Detect which cell encompasses the target text, then output its (X, Y) center coordinate. 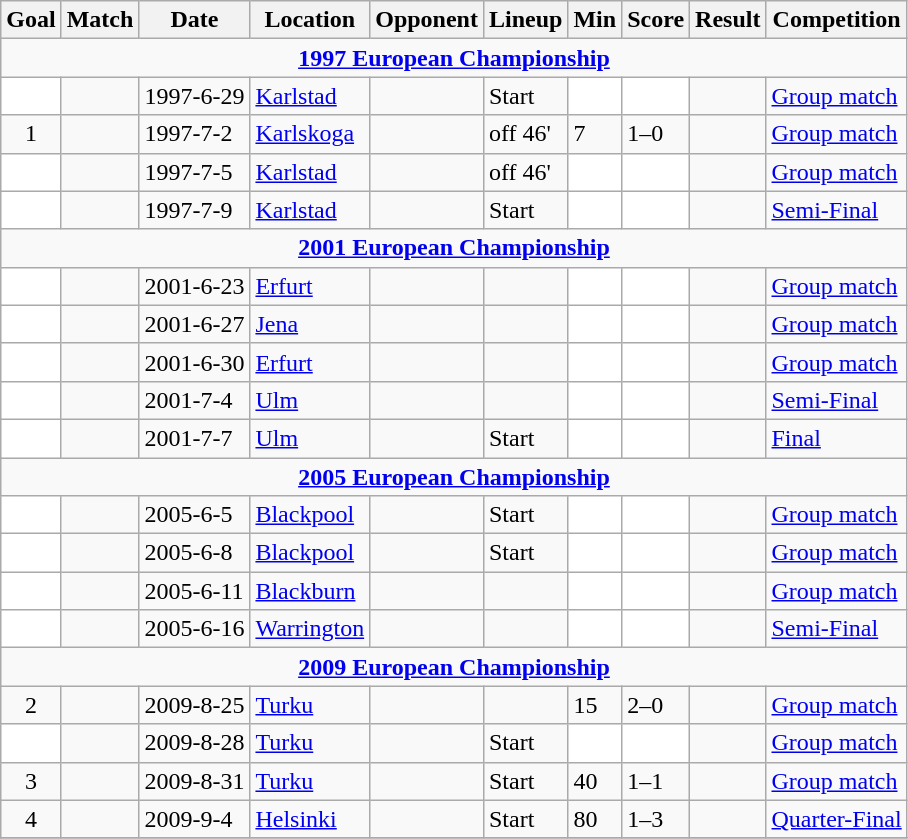
2005-6-5 (194, 515)
1997-7-2 (194, 134)
Min (595, 20)
15 (595, 705)
80 (595, 819)
2005-6-8 (194, 553)
Score (656, 20)
2001-6-23 (194, 286)
1997-7-9 (194, 210)
Location (310, 20)
2005 European Championship (454, 477)
1997 European Championship (454, 58)
Warrington (310, 629)
Lineup (525, 20)
1 (31, 134)
1997-6-29 (194, 96)
7 (595, 134)
2009 European Championship (454, 667)
1997-7-5 (194, 172)
4 (31, 819)
1–3 (656, 819)
2005-6-16 (194, 629)
Karlskoga (310, 134)
2009-8-25 (194, 705)
Competition (836, 20)
2009-8-31 (194, 781)
Jena (310, 324)
Blackburn (310, 591)
Helsinki (310, 819)
Match (100, 20)
1–1 (656, 781)
2001-6-30 (194, 362)
Opponent (427, 20)
Date (194, 20)
Goal (31, 20)
2001-7-7 (194, 438)
Final (836, 438)
40 (595, 781)
Quarter-Final (836, 819)
3 (31, 781)
1–0 (656, 134)
2009-8-28 (194, 743)
2005-6-11 (194, 591)
2001 European Championship (454, 248)
Result (728, 20)
2001-6-27 (194, 324)
2–0 (656, 705)
2 (31, 705)
2001-7-4 (194, 400)
2009-9-4 (194, 819)
